Locate the cell with the specified text and output its (x, y) center coordinate. 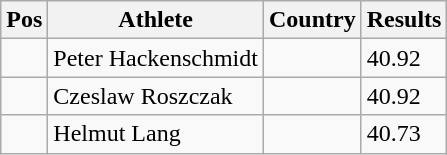
Helmut Lang (156, 134)
40.73 (404, 134)
Country (312, 20)
Pos (24, 20)
Athlete (156, 20)
Results (404, 20)
Peter Hackenschmidt (156, 58)
Czeslaw Roszczak (156, 96)
